Extract the [X, Y] coordinate from the center of the cell holding the provided text.  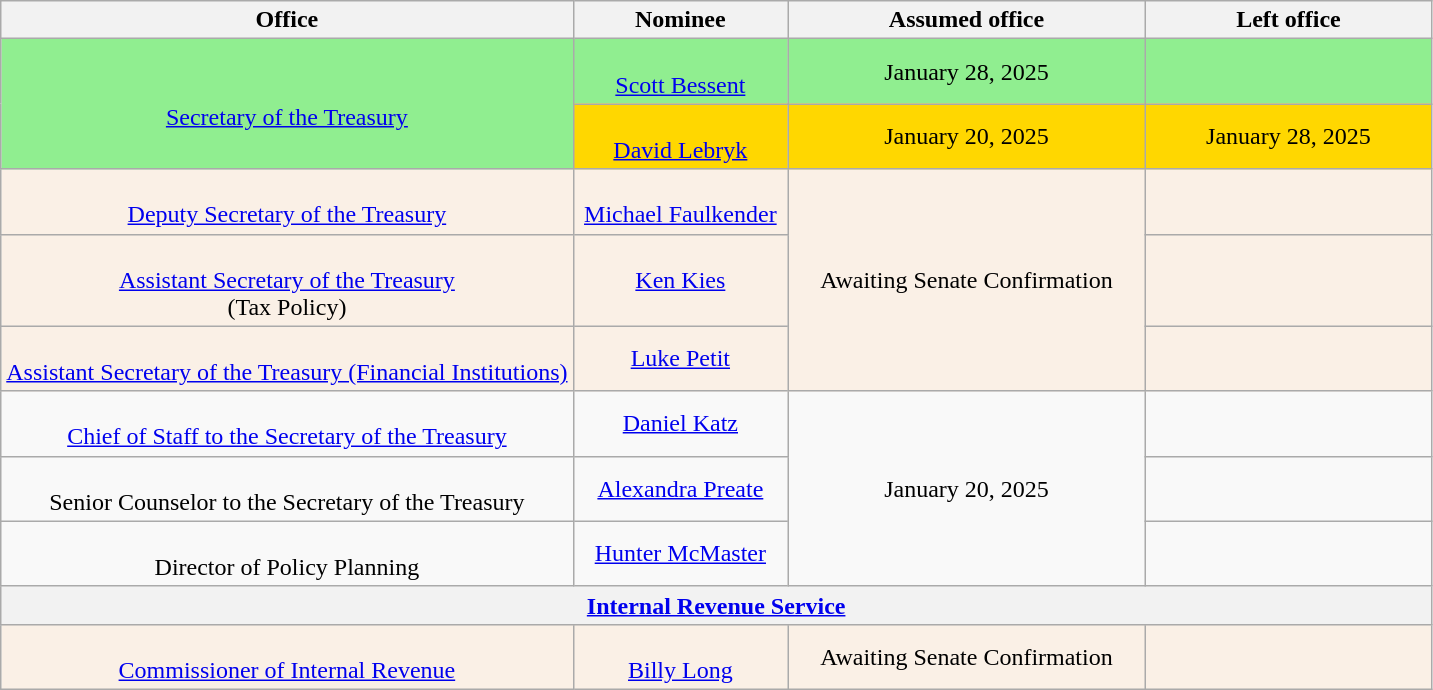
Chief of Staff to the Secretary of the Treasury [287, 424]
Secretary of the Treasury [287, 104]
David Lebryk [680, 136]
Deputy Secretary of the Treasury [287, 202]
Commissioner of Internal Revenue [287, 656]
Nominee [680, 20]
Assumed office [967, 20]
Left office [1288, 20]
Office [287, 20]
Senior Counselor to the Secretary of the Treasury [287, 488]
Daniel Katz [680, 424]
Director of Policy Planning [287, 554]
Assistant Secretary of the Treasury(Tax Policy) [287, 280]
Assistant Secretary of the Treasury (Financial Institutions) [287, 358]
Michael Faulkender [680, 202]
Internal Revenue Service [716, 605]
Scott Bessent [680, 72]
Alexandra Preate [680, 488]
Luke Petit [680, 358]
Billy Long [680, 656]
Ken Kies [680, 280]
Hunter McMaster [680, 554]
